Determine the [x, y] coordinate at the center of the cell enclosing the given text.  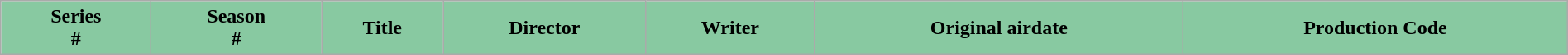
Writer [730, 28]
Original airdate [999, 28]
Title [382, 28]
Production Code [1376, 28]
Series# [76, 28]
Season# [237, 28]
Director [544, 28]
